Determine the (x, y) coordinate at the center of the cell enclosing the given text.  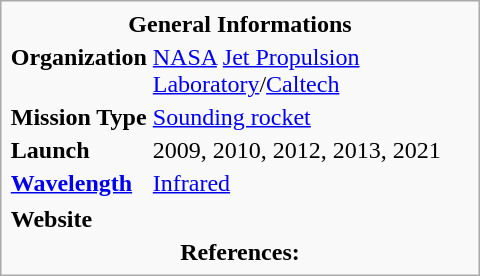
Sounding rocket (310, 117)
NASA Jet Propulsion Laboratory/Caltech (310, 70)
Organization (78, 70)
Launch (78, 150)
Mission Type (78, 117)
Infrared (310, 183)
References: (240, 252)
Wavelength (78, 183)
General Informations (240, 24)
2009, 2010, 2012, 2013, 2021 (310, 150)
Website (78, 219)
